Provide the [x, y] coordinate of the cell's center where the given text is located.  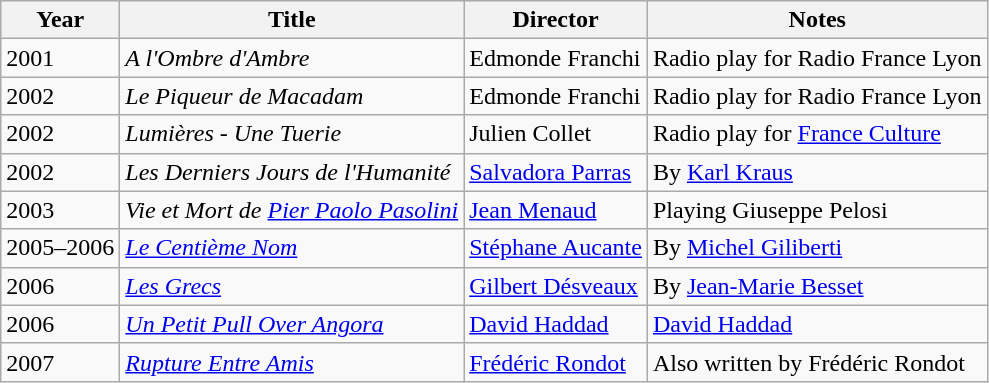
Les Grecs [292, 286]
Salvadora Parras [556, 172]
2007 [60, 362]
Director [556, 20]
Year [60, 20]
Gilbert Désveaux [556, 286]
Notes [817, 20]
2003 [60, 210]
2005–2006 [60, 248]
Jean Menaud [556, 210]
Un Petit Pull Over Angora [292, 324]
By Jean-Marie Besset [817, 286]
By Michel Giliberti [817, 248]
A l'Ombre d'Ambre [292, 58]
Stéphane Aucante [556, 248]
Radio play for France Culture [817, 134]
Frédéric Rondot [556, 362]
2001 [60, 58]
Le Centième Nom [292, 248]
Le Piqueur de Macadam [292, 96]
Vie et Mort de Pier Paolo Pasolini [292, 210]
By Karl Kraus [817, 172]
Playing Giuseppe Pelosi [817, 210]
Also written by Frédéric Rondot [817, 362]
Rupture Entre Amis [292, 362]
Lumières - Une Tuerie [292, 134]
Les Derniers Jours de l'Humanité [292, 172]
Title [292, 20]
Julien Collet [556, 134]
